Identify which cell holds the provided text, then report its [x, y] central coordinate. 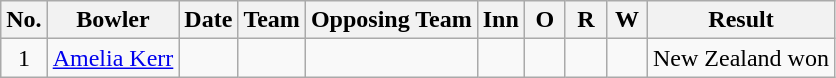
Amelia Kerr [113, 58]
1 [24, 58]
Result [740, 20]
Opposing Team [391, 20]
R [586, 20]
New Zealand won [740, 58]
W [626, 20]
No. [24, 20]
Team [272, 20]
O [544, 20]
Inn [500, 20]
Bowler [113, 20]
Date [208, 20]
